Capture the cell that displays the provided text and extract its [X, Y] central coordinate. 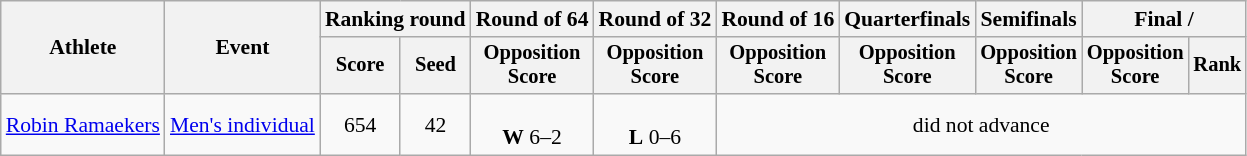
Men's individual [242, 124]
Quarterfinals [907, 19]
Rank [1217, 66]
W 6–2 [532, 124]
Final / [1164, 19]
Event [242, 48]
Seed [435, 66]
did not advance [981, 124]
Athlete [83, 48]
Round of 16 [778, 19]
654 [360, 124]
42 [435, 124]
Ranking round [396, 19]
Round of 32 [654, 19]
Round of 64 [532, 19]
Robin Ramaekers [83, 124]
Semifinals [1028, 19]
Score [360, 66]
L 0–6 [654, 124]
